Find where the given text appears and provide that cell's center as (x, y) coordinate. 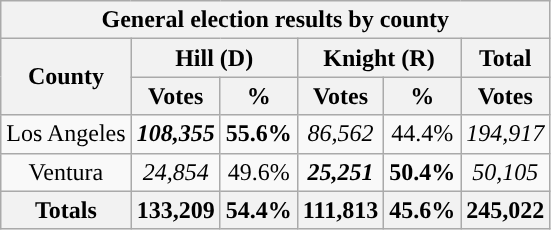
55.6% (258, 134)
133,209 (176, 210)
45.6% (422, 210)
86,562 (340, 134)
Los Angeles (66, 134)
245,022 (506, 210)
194,917 (506, 134)
Total (506, 58)
24,854 (176, 172)
Hill (D) (214, 58)
County (66, 77)
Ventura (66, 172)
108,355 (176, 134)
25,251 (340, 172)
44.4% (422, 134)
50,105 (506, 172)
Totals (66, 210)
54.4% (258, 210)
Knight (R) (378, 58)
General election results by county (276, 20)
50.4% (422, 172)
49.6% (258, 172)
111,813 (340, 210)
